Determine the (X, Y) coordinate at the center of the cell enclosing the given text.  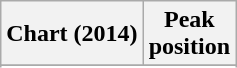
Peakposition (189, 34)
Chart (2014) (72, 34)
